Provide the (X, Y) coordinate of the cell's center where the given text is located.  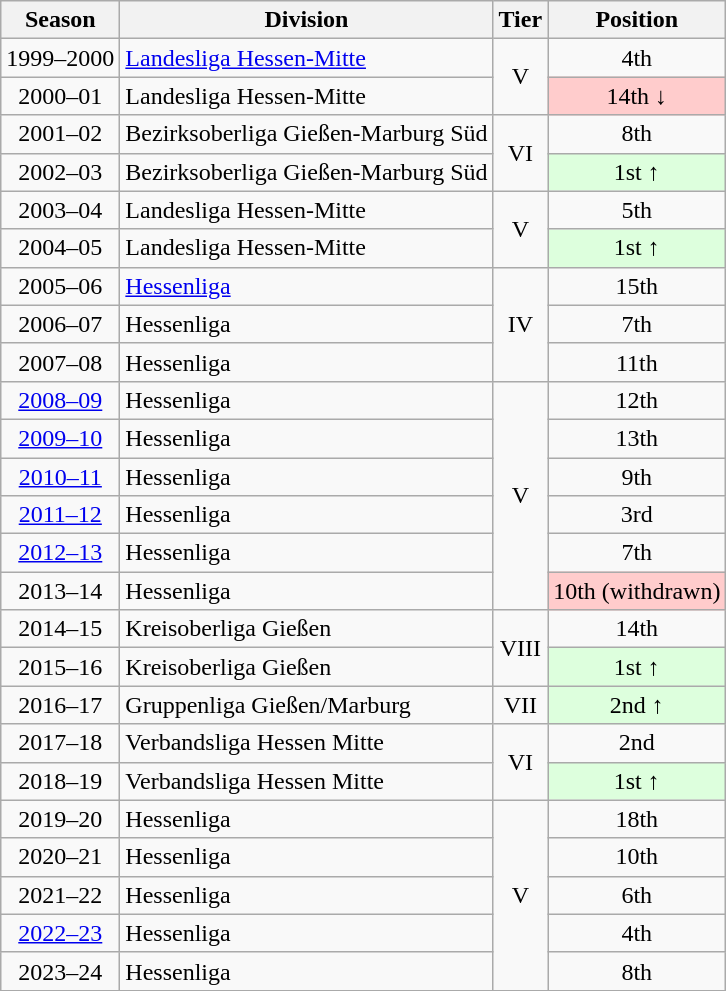
3rd (637, 515)
2017–18 (60, 743)
9th (637, 477)
2002–03 (60, 172)
2004–05 (60, 248)
2nd (637, 743)
2023–24 (60, 971)
2014–15 (60, 629)
2000–01 (60, 96)
2010–11 (60, 477)
IV (520, 324)
2020–21 (60, 857)
2006–07 (60, 324)
12th (637, 400)
Division (306, 20)
2019–20 (60, 819)
Tier (520, 20)
2021–22 (60, 895)
VII (520, 705)
2001–02 (60, 134)
2013–14 (60, 591)
6th (637, 895)
13th (637, 438)
Season (60, 20)
VIII (520, 648)
2nd ↑ (637, 705)
14th ↓ (637, 96)
2008–09 (60, 400)
5th (637, 210)
2011–12 (60, 515)
2003–04 (60, 210)
2015–16 (60, 667)
2016–17 (60, 705)
10th (withdrawn) (637, 591)
15th (637, 286)
2018–19 (60, 781)
2009–10 (60, 438)
2012–13 (60, 553)
1999–2000 (60, 58)
2007–08 (60, 362)
14th (637, 629)
Gruppenliga Gießen/Marburg (306, 705)
Position (637, 20)
10th (637, 857)
2022–23 (60, 933)
2005–06 (60, 286)
11th (637, 362)
18th (637, 819)
